Search for the cell housing the specified text and yield its [X, Y] center coordinate. 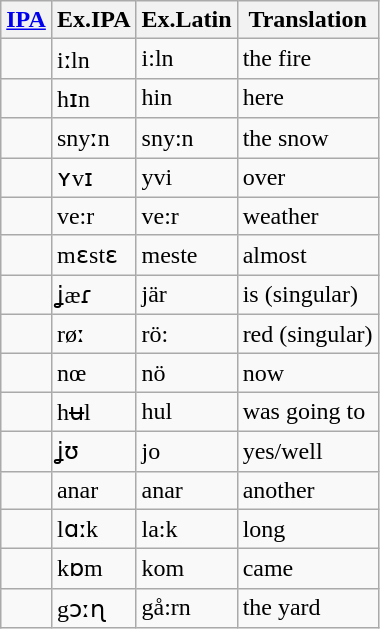
weather [308, 216]
ʏvɪ [94, 178]
another [308, 490]
jo [186, 451]
snyːn [94, 138]
gå:rn [186, 608]
yes/well [308, 451]
nö [186, 373]
røː [94, 334]
Translation [308, 20]
ʝæɾ [94, 295]
here [308, 98]
i:ln [186, 59]
Ex.IPA [94, 20]
hɪn [94, 98]
kɒm [94, 569]
now [308, 373]
iːln [94, 59]
la:k [186, 529]
yvi [186, 178]
hʉl [94, 412]
kom [186, 569]
Ex.Latin [186, 20]
the fire [308, 59]
nœ [94, 373]
is (singular) [308, 295]
ʝʊ [94, 451]
sny:n [186, 138]
hul [186, 412]
rö: [186, 334]
came [308, 569]
was going to [308, 412]
long [308, 529]
hin [186, 98]
meste [186, 255]
IPA [26, 20]
the yard [308, 608]
almost [308, 255]
the snow [308, 138]
gɔːɳ [94, 608]
lɑːk [94, 529]
mɛstɛ [94, 255]
red (singular) [308, 334]
jär [186, 295]
over [308, 178]
